Find where the given text appears and provide that cell's center as [x, y] coordinate. 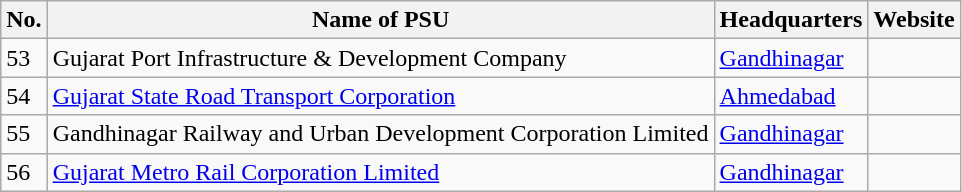
Ahmedabad [791, 96]
53 [24, 58]
No. [24, 20]
54 [24, 96]
Gandhinagar Railway and Urban Development Corporation Limited [380, 134]
56 [24, 172]
Gujarat State Road Transport Corporation [380, 96]
Name of PSU [380, 20]
55 [24, 134]
Website [914, 20]
Gujarat Metro Rail Corporation Limited [380, 172]
Headquarters [791, 20]
Gujarat Port Infrastructure & Development Company [380, 58]
